Capture the cell that displays the provided text and extract its (X, Y) central coordinate. 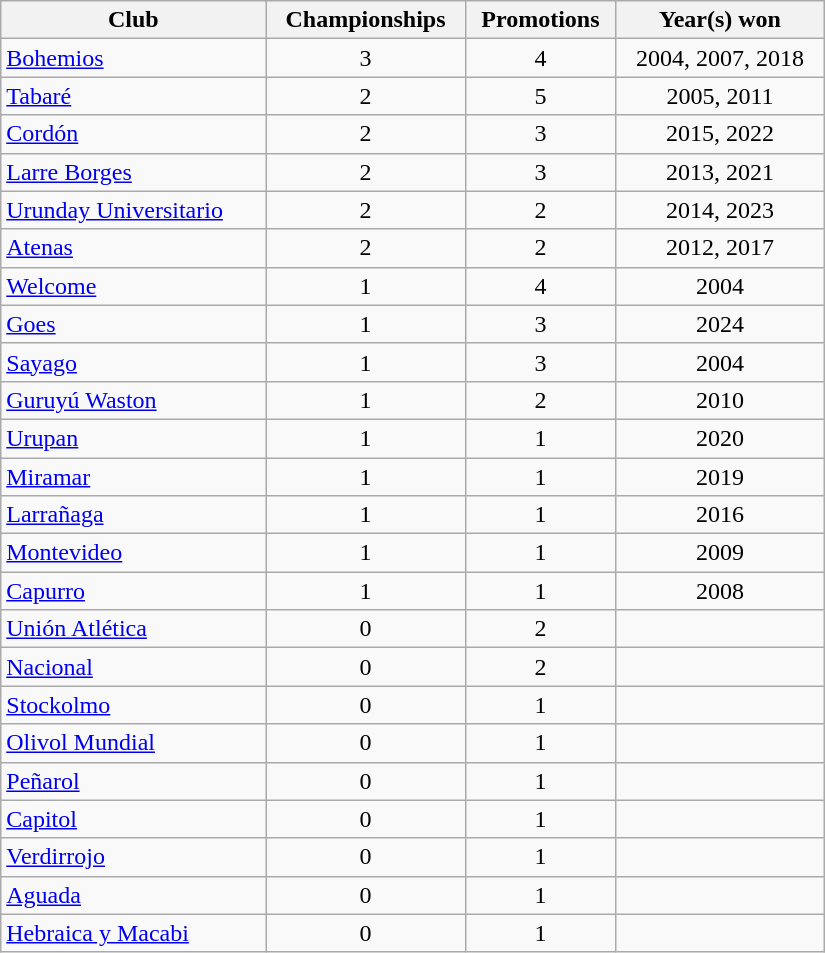
Olivol Mundial (134, 743)
Goes (134, 324)
Urupan (134, 438)
Capitol (134, 819)
Cordón (134, 134)
Atenas (134, 248)
Montevideo (134, 553)
2012, 2017 (720, 248)
2024 (720, 324)
Sayago (134, 362)
Championships (366, 20)
2014, 2023 (720, 210)
Tabaré (134, 96)
Guruyú Waston (134, 400)
Welcome (134, 286)
Verdirrojo (134, 857)
2009 (720, 553)
Year(s) won (720, 20)
2020 (720, 438)
Capurro (134, 591)
Promotions (540, 20)
2004, 2007, 2018 (720, 58)
Larre Borges (134, 172)
Miramar (134, 477)
Hebraica y Macabi (134, 933)
Bohemios (134, 58)
Club (134, 20)
2005, 2011 (720, 96)
Peñarol (134, 781)
2019 (720, 477)
Unión Atlética (134, 629)
2015, 2022 (720, 134)
Larrañaga (134, 515)
2016 (720, 515)
2008 (720, 591)
2010 (720, 400)
Stockolmo (134, 705)
Urunday Universitario (134, 210)
Aguada (134, 895)
2013, 2021 (720, 172)
5 (540, 96)
Nacional (134, 667)
